Output the [X, Y] coordinate of the center of the cell containing the given text.  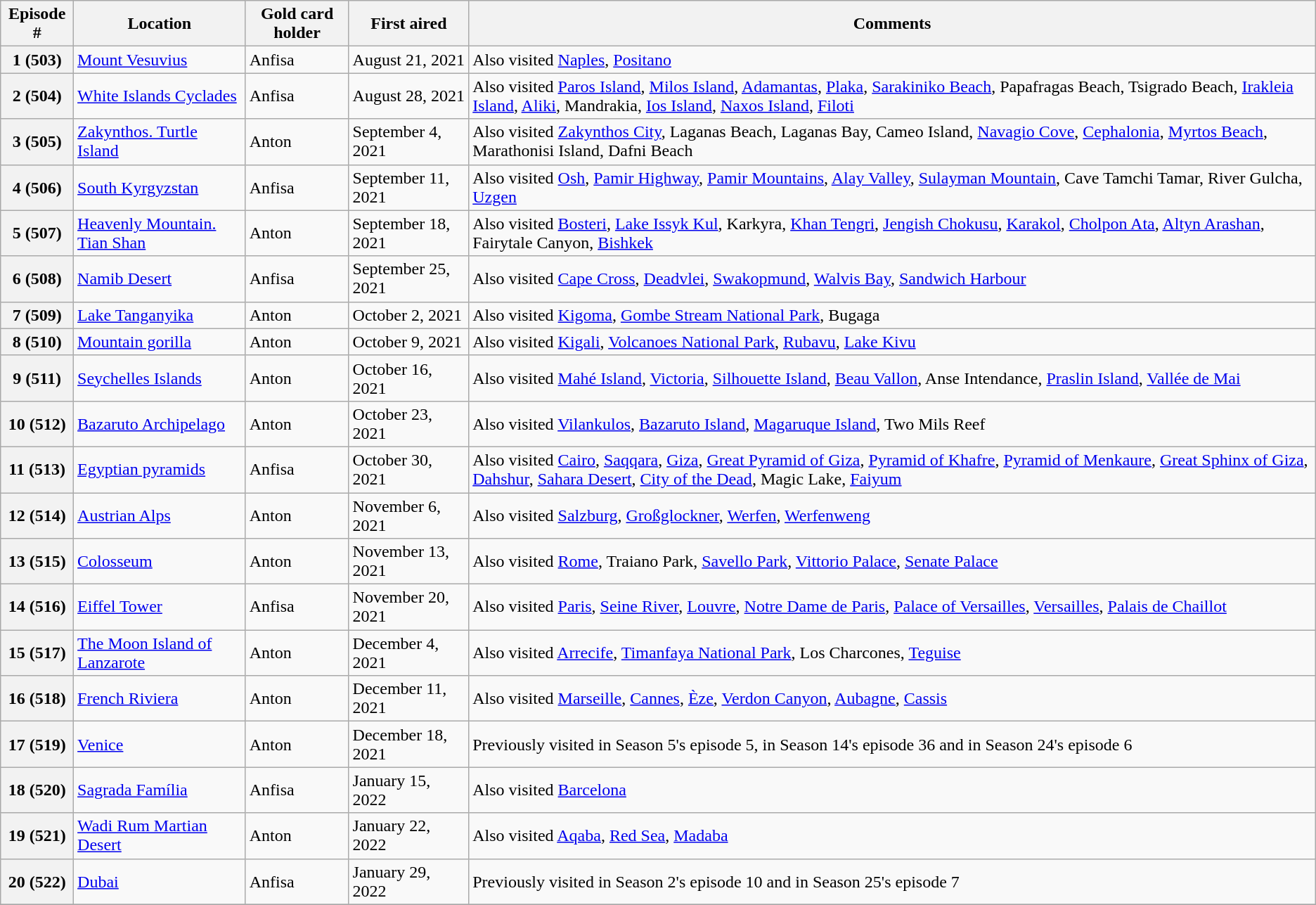
Colosseum [160, 561]
Also visited Zakynthos City, Laganas Beach, Laganas Bay, Cameo Island, Navagio Cove, Cephalonia, Myrtos Beach, Marathonisi Island, Dafni Beach [893, 142]
Zakynthos. Turtle Island [160, 142]
Also visited Osh, Pamir Highway, Pamir Mountains, Alay Valley, Sulayman Mountain, Cave Tamchi Tamar, River Gulcha, Uzgen [893, 187]
October 9, 2021 [409, 342]
August 21, 2021 [409, 60]
November 6, 2021 [409, 515]
Also visited Vilankulos, Bazaruto Island, Magaruque Island, Two Mils Reef [893, 423]
January 29, 2022 [409, 882]
Mountain gorilla [160, 342]
7 (509) [37, 315]
1 (503) [37, 60]
White Islands Cyclades [160, 96]
20 (522) [37, 882]
Also visited Salzburg, Großglockner, Werfen, Werfenweng [893, 515]
5 (507) [37, 233]
2 (504) [37, 96]
Gold card holder [297, 24]
November 20, 2021 [409, 608]
September 18, 2021 [409, 233]
December 11, 2021 [409, 699]
Egyptian pyramids [160, 470]
3 (505) [37, 142]
The Moon Island of Lanzarote [160, 653]
August 28, 2021 [409, 96]
Also visited Kigoma, Gombe Stream National Park, Bugaga [893, 315]
Bazaruto Archipelago [160, 423]
11 (513) [37, 470]
Austrian Alps [160, 515]
Namib Desert [160, 278]
October 23, 2021 [409, 423]
18 (520) [37, 790]
Also visited Rome, Traiano Park, Savello Park, Vittorio Palace, Senate Palace [893, 561]
Also visited Cape Cross, Deadvlei, Swakopmund, Walvis Bay, Sandwich Harbour [893, 278]
Lake Tanganyika [160, 315]
December 18, 2021 [409, 744]
Also visited Barcelona [893, 790]
Also visited Mahé Island, Victoria, Silhouette Island, Beau Vallon, Anse Intendance, Praslin Island, Vallée de Mai [893, 378]
October 2, 2021 [409, 315]
September 11, 2021 [409, 187]
French Riviera [160, 699]
Episode # [37, 24]
19 (521) [37, 835]
Seychelles Islands [160, 378]
Location [160, 24]
Also visited Kigali, Volcanoes National Park, Rubavu, Lake Kivu [893, 342]
6 (508) [37, 278]
December 4, 2021 [409, 653]
Heavenly Mountain. Tian Shan [160, 233]
Venice [160, 744]
Dubai [160, 882]
September 25, 2021 [409, 278]
Also visited Paris, Seine River, Louvre, Notre Dame de Paris, Palace of Versailles, Versailles, Palais de Chaillot [893, 608]
Wadi Rum Martian Desert [160, 835]
October 16, 2021 [409, 378]
Also visited Aqaba, Red Sea, Madaba [893, 835]
Also visited Arrecife, Timanfaya National Park, Los Charcones, Teguise [893, 653]
Previously visited in Season 2's episode 10 and in Season 25's episode 7 [893, 882]
14 (516) [37, 608]
January 15, 2022 [409, 790]
South Kyrgyzstan [160, 187]
Also visited Naples, Positano [893, 60]
15 (517) [37, 653]
October 30, 2021 [409, 470]
Eiffel Tower [160, 608]
September 4, 2021 [409, 142]
November 13, 2021 [409, 561]
Previously visited in Season 5's episode 5, in Season 14's episode 36 and in Season 24's episode 6 [893, 744]
16 (518) [37, 699]
17 (519) [37, 744]
January 22, 2022 [409, 835]
First aired [409, 24]
Also visited Marseille, Cannes, Èze, Verdon Canyon, Aubagne, Cassis [893, 699]
Comments [893, 24]
8 (510) [37, 342]
Sagrada Família [160, 790]
10 (512) [37, 423]
9 (511) [37, 378]
12 (514) [37, 515]
13 (515) [37, 561]
Also visited Bosteri, Lake Issyk Kul, Karkyra, Khan Tengri, Jengish Chokusu, Karakol, Cholpon Ata, Altyn Arashan, Fairytale Canyon, Bishkek [893, 233]
Mount Vesuvius [160, 60]
4 (506) [37, 187]
